Locate the cell with the specified text and output its [x, y] center coordinate. 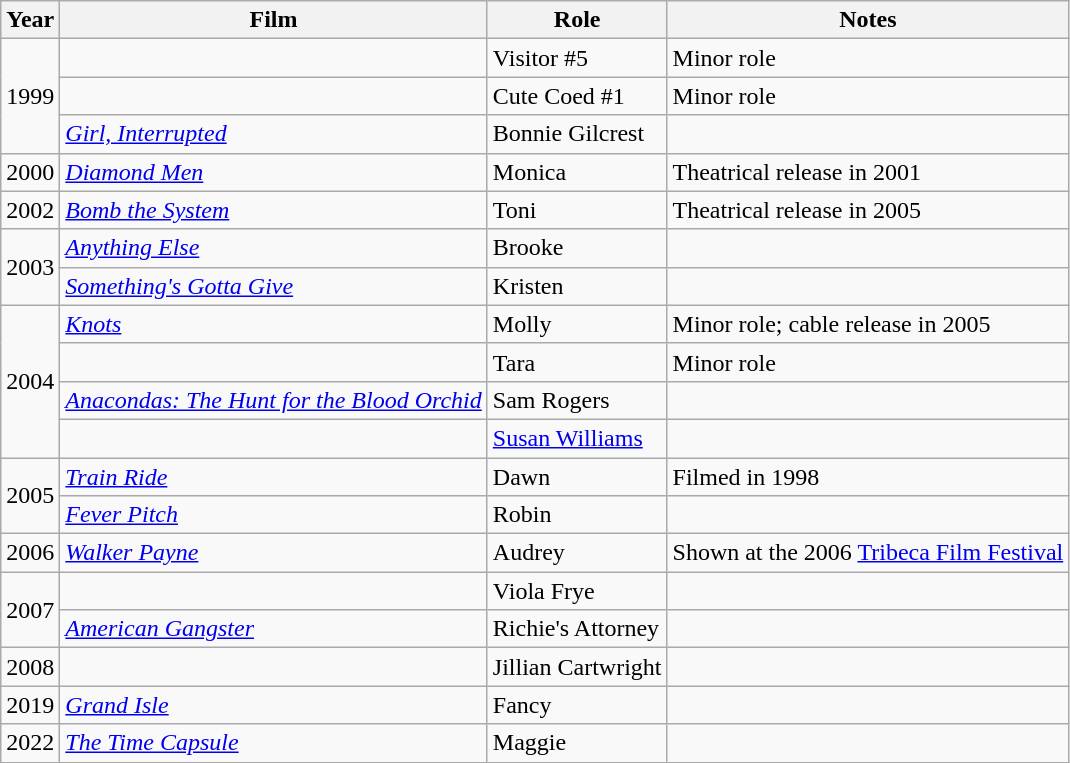
Bomb the System [274, 210]
Theatrical release in 2001 [868, 172]
Visitor #5 [577, 58]
Brooke [577, 248]
Grand Isle [274, 705]
Viola Frye [577, 591]
Richie's Attorney [577, 629]
2019 [30, 705]
Notes [868, 20]
2022 [30, 743]
Audrey [577, 553]
Anacondas: The Hunt for the Blood Orchid [274, 400]
American Gangster [274, 629]
Tara [577, 362]
Dawn [577, 477]
Knots [274, 324]
Bonnie Gilcrest [577, 134]
Monica [577, 172]
2006 [30, 553]
Molly [577, 324]
2005 [30, 496]
Fancy [577, 705]
Minor role; cable release in 2005 [868, 324]
1999 [30, 96]
Year [30, 20]
Cute Coed #1 [577, 96]
Something's Gotta Give [274, 286]
Robin [577, 515]
Susan Williams [577, 438]
Fever Pitch [274, 515]
Film [274, 20]
Walker Payne [274, 553]
Jillian Cartwright [577, 667]
2003 [30, 267]
The Time Capsule [274, 743]
2008 [30, 667]
Anything Else [274, 248]
2000 [30, 172]
Kristen [577, 286]
Filmed in 1998 [868, 477]
Maggie [577, 743]
Shown at the 2006 Tribeca Film Festival [868, 553]
Girl, Interrupted [274, 134]
2002 [30, 210]
Sam Rogers [577, 400]
Train Ride [274, 477]
Theatrical release in 2005 [868, 210]
2004 [30, 381]
Toni [577, 210]
Diamond Men [274, 172]
Role [577, 20]
2007 [30, 610]
